For the text-containing cell, return its midpoint in (X, Y) coordinate format. 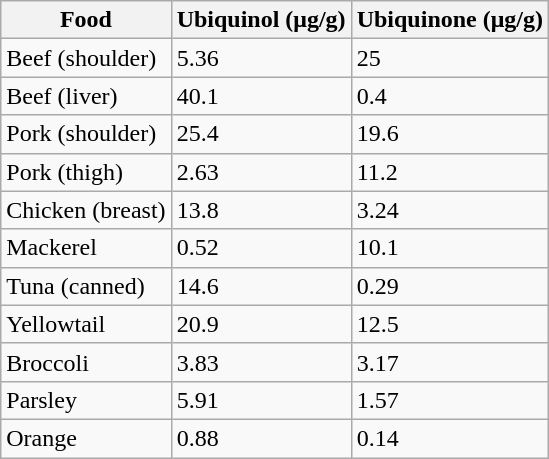
Ubiquinol (μg/g) (261, 20)
14.6 (261, 286)
Pork (thigh) (86, 172)
3.17 (450, 362)
5.36 (261, 58)
Orange (86, 438)
20.9 (261, 324)
0.4 (450, 96)
5.91 (261, 400)
Beef (shoulder) (86, 58)
25 (450, 58)
10.1 (450, 248)
Tuna (canned) (86, 286)
Chicken (breast) (86, 210)
0.14 (450, 438)
0.88 (261, 438)
3.83 (261, 362)
40.1 (261, 96)
25.4 (261, 134)
0.52 (261, 248)
Beef (liver) (86, 96)
13.8 (261, 210)
Pork (shoulder) (86, 134)
3.24 (450, 210)
Food (86, 20)
Ubiquinone (μg/g) (450, 20)
12.5 (450, 324)
19.6 (450, 134)
2.63 (261, 172)
0.29 (450, 286)
Mackerel (86, 248)
Yellowtail (86, 324)
1.57 (450, 400)
11.2 (450, 172)
Broccoli (86, 362)
Parsley (86, 400)
